Identify which cell holds the provided text, then report its [X, Y] central coordinate. 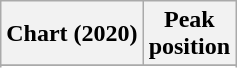
Peakposition [189, 34]
Chart (2020) [72, 34]
